Locate the cell with the specified text and output its (x, y) center coordinate. 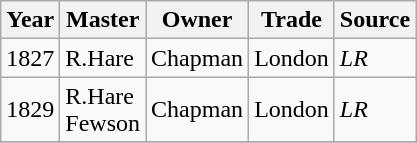
Year (30, 20)
Source (374, 20)
1827 (30, 58)
R.Hare (103, 58)
Master (103, 20)
1829 (30, 110)
Trade (292, 20)
Owner (198, 20)
R.HareFewson (103, 110)
